Identify which cell holds the provided text, then report its [X, Y] central coordinate. 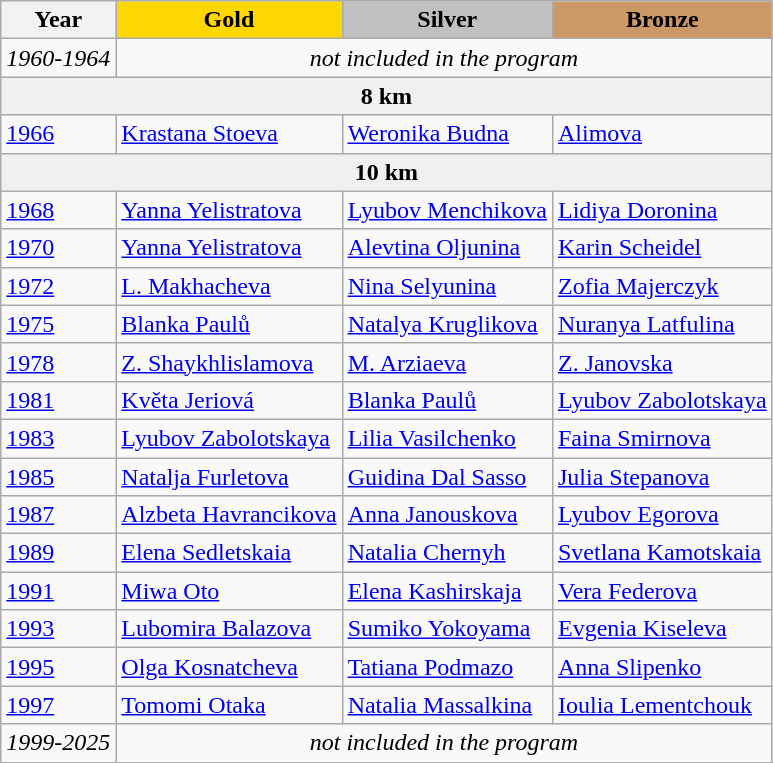
Tomomi Otaka [229, 705]
1978 [58, 362]
1999-2025 [58, 743]
Svetlana Kamotskaia [662, 553]
Ioulia Lementchouk [662, 705]
L. Makhacheva [229, 286]
Alevtina Oljunina [447, 248]
Gold [229, 20]
Natalia Chernyh [447, 553]
Lidiya Doronina [662, 210]
Julia Stepanova [662, 477]
1960-1964 [58, 58]
Olga Kosnatcheva [229, 667]
Nina Selyunina [447, 286]
Natalja Furletova [229, 477]
1993 [58, 629]
Nuranya Latfulina [662, 324]
Lyubov Menchikova [447, 210]
Lilia Vasilchenko [447, 438]
Lubomira Balazova [229, 629]
1975 [58, 324]
1983 [58, 438]
Elena Sedletskaia [229, 553]
Vera Federova [662, 591]
Květa Jeriová [229, 400]
Z. Shaykhlislamova [229, 362]
Miwa Oto [229, 591]
1972 [58, 286]
Anna Janouskova [447, 515]
1981 [58, 400]
1991 [58, 591]
Krastana Stoeva [229, 134]
Year [58, 20]
Faina Smirnova [662, 438]
Alzbeta Havrancikova [229, 515]
Silver [447, 20]
Sumiko Yokoyama [447, 629]
Elena Kashirskaja [447, 591]
Alimova [662, 134]
1989 [58, 553]
8 km [386, 96]
1985 [58, 477]
Weronika Budna [447, 134]
Z. Janovska [662, 362]
1966 [58, 134]
M. Arziaeva [447, 362]
Bronze [662, 20]
Natalya Kruglikova [447, 324]
Zofia Majerczyk [662, 286]
Lyubov Egorova [662, 515]
Natalia Massalkina [447, 705]
1970 [58, 248]
1987 [58, 515]
Guidina Dal Sasso [447, 477]
10 km [386, 172]
1968 [58, 210]
1997 [58, 705]
Anna Slipenko [662, 667]
Tatiana Podmazo [447, 667]
1995 [58, 667]
Evgenia Kiseleva [662, 629]
Karin Scheidel [662, 248]
